Detect which cell encompasses the target text, then output its [X, Y] center coordinate. 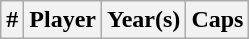
# [12, 20]
Caps [218, 20]
Year(s) [144, 20]
Player [63, 20]
